Scan for the cell matching the given text and deliver its (x, y) coordinate at center. 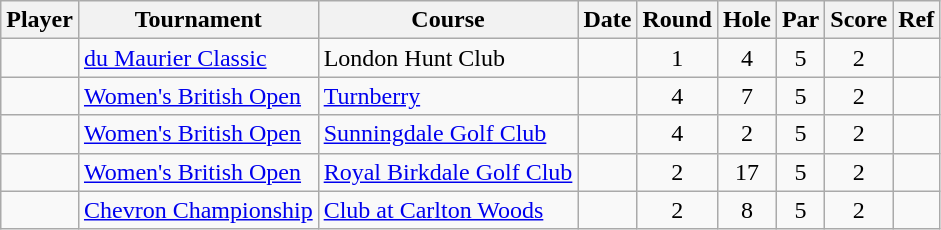
London Hunt Club (448, 58)
17 (746, 172)
du Maurier Classic (198, 58)
Date (608, 20)
Chevron Championship (198, 210)
Royal Birkdale Golf Club (448, 172)
Course (448, 20)
Ref (916, 20)
Tournament (198, 20)
Club at Carlton Woods (448, 210)
Round (677, 20)
1 (677, 58)
Hole (746, 20)
Player (40, 20)
Score (859, 20)
8 (746, 210)
Turnberry (448, 96)
7 (746, 96)
Par (800, 20)
Sunningdale Golf Club (448, 134)
